Determine the [x, y] coordinate at the center of the cell enclosing the given text.  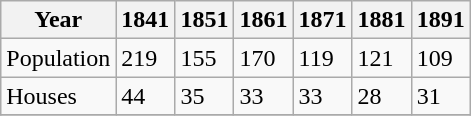
1881 [382, 20]
109 [440, 58]
31 [440, 96]
44 [146, 96]
28 [382, 96]
1891 [440, 20]
Year [58, 20]
121 [382, 58]
1861 [264, 20]
219 [146, 58]
155 [204, 58]
170 [264, 58]
1841 [146, 20]
119 [322, 58]
1871 [322, 20]
1851 [204, 20]
Population [58, 58]
Houses [58, 96]
35 [204, 96]
